Return the [x, y] coordinate for the center point of the cell that contains the specified text.  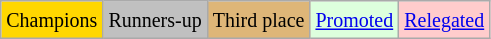
Promoted [354, 20]
Third place [258, 20]
Champions [52, 20]
Runners-up [155, 20]
Relegated [444, 20]
